Scan for the cell matching the given text and deliver its (X, Y) coordinate at center. 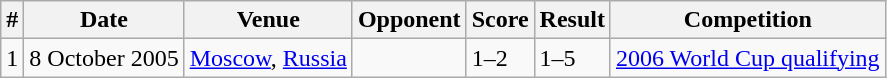
Date (104, 20)
Moscow, Russia (268, 58)
1 (12, 58)
1–5 (572, 58)
2006 World Cup qualifying (748, 58)
Score (500, 20)
1–2 (500, 58)
Opponent (409, 20)
Venue (268, 20)
8 October 2005 (104, 58)
Result (572, 20)
# (12, 20)
Competition (748, 20)
